For the text-containing cell, return its midpoint in [X, Y] coordinate format. 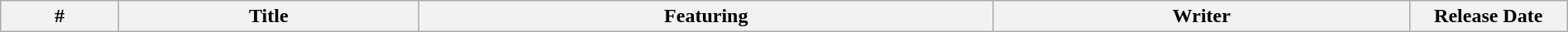
Featuring [706, 16]
Writer [1201, 16]
# [60, 16]
Title [268, 16]
Release Date [1489, 16]
